Search for the cell housing the specified text and yield its [X, Y] center coordinate. 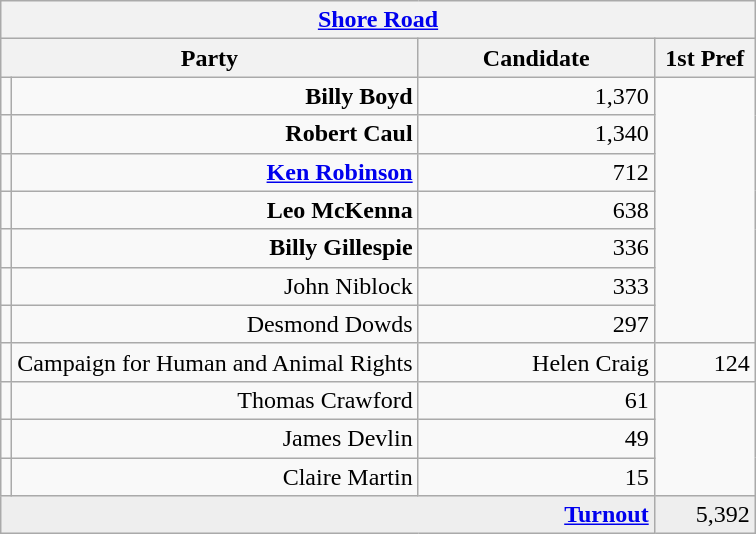
Turnout [328, 515]
638 [536, 210]
5,392 [704, 515]
297 [536, 324]
Billy Boyd [215, 96]
336 [536, 248]
1,370 [536, 96]
49 [536, 438]
Ken Robinson [215, 172]
333 [536, 286]
Thomas Crawford [215, 400]
John Niblock [215, 286]
Leo McKenna [215, 210]
1,340 [536, 134]
61 [536, 400]
Robert Caul [215, 134]
Billy Gillespie [215, 248]
Claire Martin [215, 477]
124 [704, 362]
Shore Road [378, 20]
712 [536, 172]
Campaign for Human and Animal Rights [215, 362]
Desmond Dowds [215, 324]
Party [210, 58]
Helen Craig [536, 362]
James Devlin [215, 438]
1st Pref [704, 58]
15 [536, 477]
Candidate [536, 58]
